Return [x, y] of the center of cell containing provided text 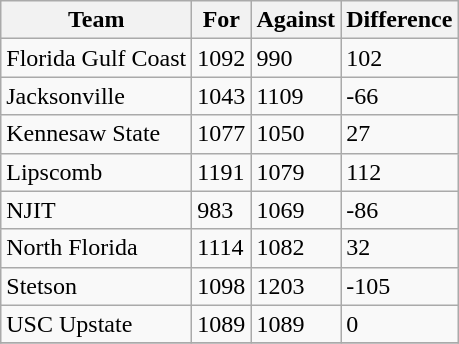
1203 [296, 286]
102 [400, 58]
USC Upstate [96, 324]
1114 [222, 248]
For [222, 20]
Against [296, 20]
Difference [400, 20]
0 [400, 324]
Jacksonville [96, 96]
North Florida [96, 248]
-105 [400, 286]
1191 [222, 172]
983 [222, 210]
Lipscomb [96, 172]
1050 [296, 134]
Stetson [96, 286]
32 [400, 248]
1109 [296, 96]
112 [400, 172]
Team [96, 20]
1092 [222, 58]
1077 [222, 134]
NJIT [96, 210]
Kennesaw State [96, 134]
1079 [296, 172]
1098 [222, 286]
990 [296, 58]
-86 [400, 210]
Florida Gulf Coast [96, 58]
-66 [400, 96]
1082 [296, 248]
27 [400, 134]
1069 [296, 210]
1043 [222, 96]
